Capture the cell that displays the provided text and extract its (X, Y) central coordinate. 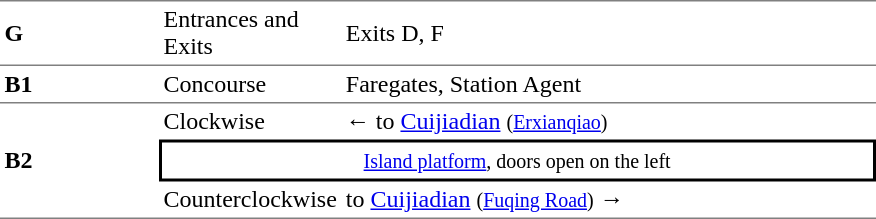
B1 (80, 85)
Island platform, doors open on the left (517, 161)
← to Cuijiadian (Erxianqiao) (608, 122)
Clockwise (250, 122)
Entrances and Exits (250, 33)
Concourse (250, 85)
G (80, 33)
Faregates, Station Agent (608, 85)
Exits D, F (608, 33)
